Identify which cell holds the provided text, then report its (X, Y) central coordinate. 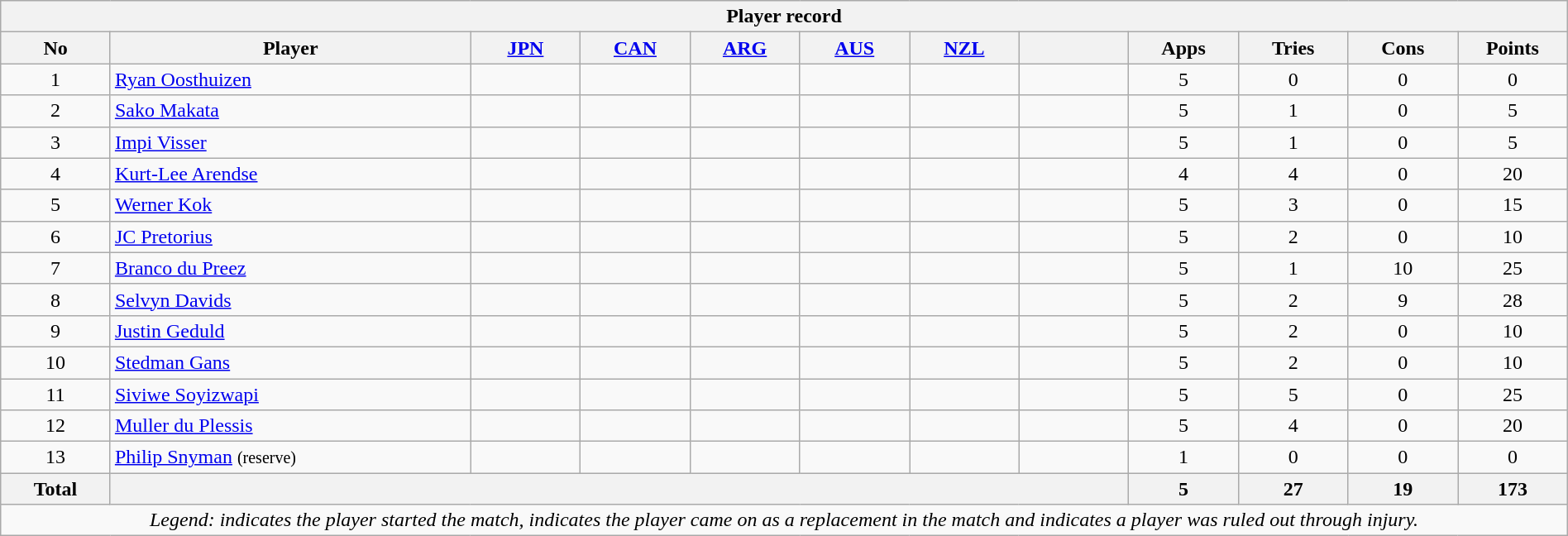
Sako Makata (290, 111)
12 (56, 426)
6 (56, 237)
Philip Snyman (reserve) (290, 457)
8 (56, 299)
Siviwe Soyizwapi (290, 395)
173 (1513, 489)
Kurt-Lee Arendse (290, 174)
JC Pretorius (290, 237)
CAN (635, 48)
Impi Visser (290, 142)
Cons (1403, 48)
Stedman Gans (290, 362)
Tries (1293, 48)
Apps (1184, 48)
13 (56, 457)
28 (1513, 299)
Ryan Oosthuizen (290, 79)
Player record (784, 17)
Werner Kok (290, 205)
Player (290, 48)
Total (56, 489)
Points (1513, 48)
Selvyn Davids (290, 299)
No (56, 48)
7 (56, 268)
Justin Geduld (290, 331)
15 (1513, 205)
19 (1403, 489)
NZL (964, 48)
Muller du Plessis (290, 426)
11 (56, 395)
27 (1293, 489)
Branco du Preez (290, 268)
AUS (855, 48)
ARG (744, 48)
JPN (526, 48)
